Find where the given text appears and provide that cell's center as (X, Y) coordinate. 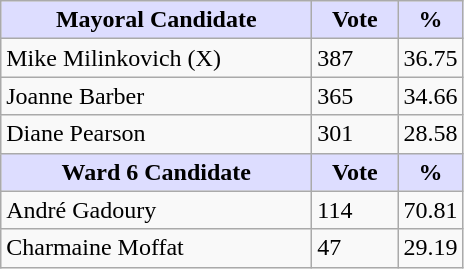
Mayoral Candidate (156, 20)
301 (355, 134)
29.19 (430, 248)
47 (355, 248)
28.58 (430, 134)
34.66 (430, 96)
70.81 (430, 210)
André Gadoury (156, 210)
114 (355, 210)
Diane Pearson (156, 134)
Mike Milinkovich (X) (156, 58)
Charmaine Moffat (156, 248)
Ward 6 Candidate (156, 172)
387 (355, 58)
Joanne Barber (156, 96)
365 (355, 96)
36.75 (430, 58)
